Detect which cell encompasses the target text, then output its (X, Y) center coordinate. 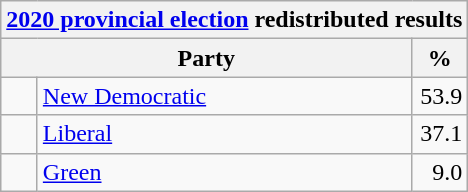
9.0 (440, 172)
2020 provincial election redistributed results (234, 20)
New Democratic (224, 96)
Liberal (224, 134)
37.1 (440, 134)
% (440, 58)
53.9 (440, 96)
Party (206, 58)
Green (224, 172)
